Detect which cell encompasses the target text, then output its [x, y] center coordinate. 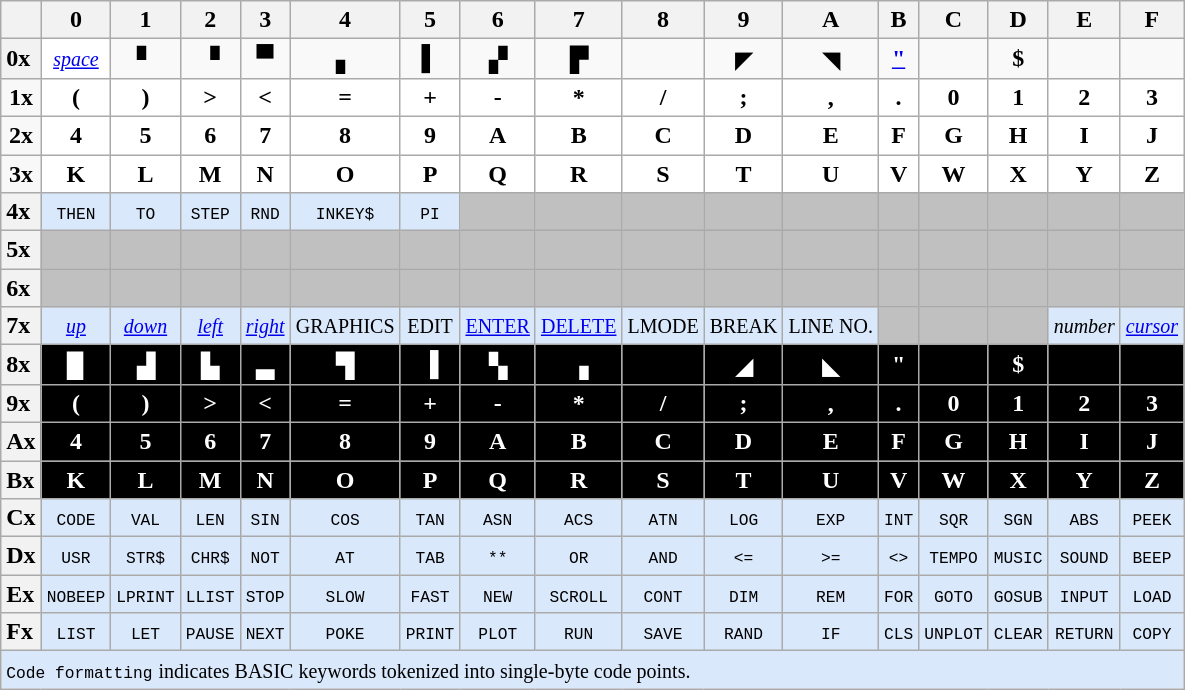
UNPLOT [954, 632]
COS [345, 518]
up [76, 326]
STOP [265, 594]
NEXT [265, 632]
AND [663, 556]
LEN [210, 518]
CLEAR [1018, 632]
ASN [498, 518]
CONT [663, 594]
1x [21, 97]
LIST [76, 632]
left [210, 326]
3x [21, 173]
PLOT [498, 632]
Code formatting indicates BASIC keywords tokenized into single-byte code points. [592, 670]
◣ [830, 365]
<= [744, 556]
PEEK [1152, 518]
CHR$ [210, 556]
5x [21, 250]
space [76, 59]
STEP [210, 212]
▃ [265, 365]
RUN [578, 632]
▜ [345, 365]
RAND [744, 632]
LMODE [663, 326]
GRAPHICS [345, 326]
◢ [744, 365]
NEW [498, 594]
NOT [265, 556]
8x [21, 365]
OR [578, 556]
down [146, 326]
Ax [21, 441]
Cx [21, 518]
REM [830, 594]
FAST [430, 594]
▉ [76, 365]
Dx [21, 556]
SAVE [663, 632]
LOAD [1152, 594]
▗ [578, 365]
◤ [744, 59]
STR$ [146, 556]
DELETE [578, 326]
** [498, 556]
LET [146, 632]
▖ [345, 59]
SLOW [345, 594]
▐ [430, 365]
▙ [210, 365]
AT [345, 556]
ATN [663, 518]
2x [21, 135]
SOUND [1084, 556]
TAB [430, 556]
INT [898, 518]
0x [21, 59]
EDIT [430, 326]
SIN [265, 518]
9x [21, 403]
SGN [1018, 518]
▝ [210, 59]
SCROLL [578, 594]
DIM [744, 594]
VAL [146, 518]
>= [830, 556]
BREAK [744, 326]
right [265, 326]
INPUT [1084, 594]
ENTER [498, 326]
ACS [578, 518]
TEMPO [954, 556]
PI [430, 212]
THEN [76, 212]
LINE NO. [830, 326]
6x [21, 288]
LOG [744, 518]
▌ [430, 59]
USR [76, 556]
SQR [954, 518]
GOTO [954, 594]
POKE [345, 632]
▀ [265, 59]
MUSIC [1018, 556]
<> [898, 556]
BEEP [1152, 556]
cursor [1152, 326]
▞ [498, 59]
NOBEEP [76, 594]
CODE [76, 518]
ABS [1084, 518]
▟ [146, 365]
◥ [830, 59]
LLIST [210, 594]
Ex [21, 594]
PRINT [430, 632]
COPY [1152, 632]
7x [21, 326]
IF [830, 632]
EXP [830, 518]
Bx [21, 479]
FOR [898, 594]
INKEY$ [345, 212]
▘ [146, 59]
PAUSE [210, 632]
CLS [898, 632]
▛ [578, 59]
TO [146, 212]
Fx [21, 632]
GOSUB [1018, 594]
▚ [498, 365]
number [1084, 326]
TAN [430, 518]
RND [265, 212]
LPRINT [146, 594]
RETURN [1084, 632]
4x [21, 212]
